For the text-containing cell, return its midpoint in [x, y] coordinate format. 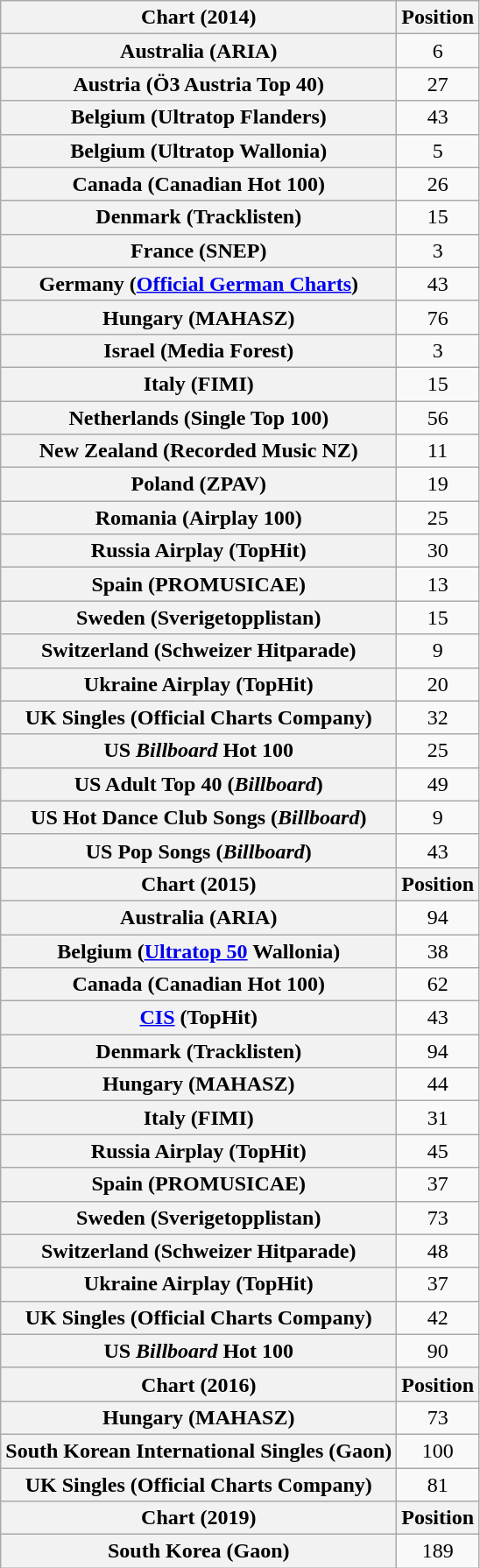
Chart (2014) [199, 18]
France (SNEP) [199, 251]
31 [438, 1118]
Netherlands (Single Top 100) [199, 418]
56 [438, 418]
South Korea (Gaon) [199, 1551]
US Hot Dance Club Songs (Billboard) [199, 817]
26 [438, 184]
Belgium (Ultratop Wallonia) [199, 151]
48 [438, 1251]
30 [438, 551]
Chart (2019) [199, 1518]
Belgium (Ultratop Flanders) [199, 117]
49 [438, 784]
100 [438, 1451]
5 [438, 151]
New Zealand (Recorded Music NZ) [199, 451]
US Pop Songs (Billboard) [199, 851]
62 [438, 985]
Germany (Official German Charts) [199, 284]
44 [438, 1084]
32 [438, 717]
20 [438, 684]
189 [438, 1551]
45 [438, 1151]
27 [438, 84]
76 [438, 317]
Israel (Media Forest) [199, 350]
US Adult Top 40 (Billboard) [199, 784]
Belgium (Ultratop 50 Wallonia) [199, 950]
South Korean International Singles (Gaon) [199, 1451]
38 [438, 950]
Chart (2016) [199, 1384]
13 [438, 584]
11 [438, 451]
19 [438, 484]
CIS (TopHit) [199, 1018]
Austria (Ö3 Austria Top 40) [199, 84]
42 [438, 1317]
90 [438, 1351]
Poland (ZPAV) [199, 484]
6 [438, 51]
Romania (Airplay 100) [199, 518]
81 [438, 1485]
Chart (2015) [199, 884]
